Determine the [X, Y] coordinate at the center of the cell enclosing the given text.  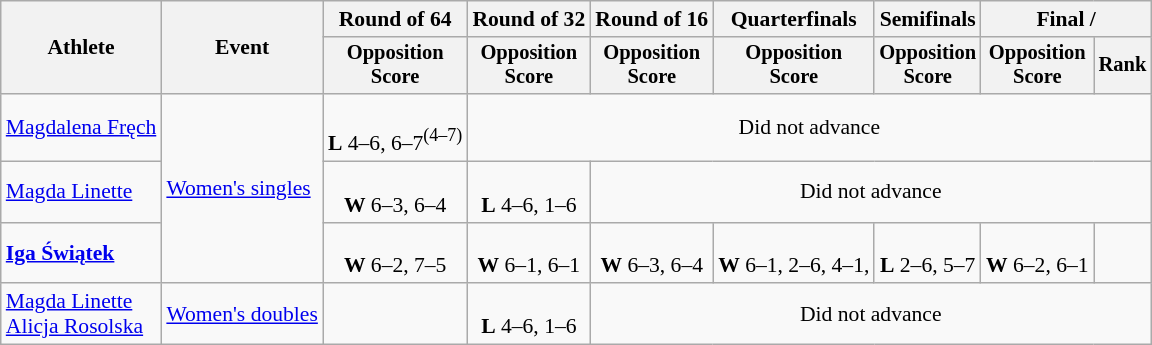
W 6–1, 6–1 [528, 252]
Quarterfinals [794, 19]
Athlete [82, 48]
Women's doubles [242, 314]
Rank [1123, 66]
Magda LinetteAlicja Rosolska [82, 314]
W 6–1, 2–6, 4–1, [794, 252]
Semifinals [928, 19]
Round of 64 [395, 19]
Iga Świątek [82, 252]
L 2–6, 5–7 [928, 252]
L 4–6, 6–7(4–7) [395, 128]
Round of 16 [652, 19]
Final / [1066, 19]
W 6–2, 7–5 [395, 252]
Magda Linette [82, 192]
Magdalena Fręch [82, 128]
Women's singles [242, 188]
Round of 32 [528, 19]
W 6–2, 6–1 [1038, 252]
Event [242, 48]
